Find where the given text appears and provide that cell's center as (X, Y) coordinate. 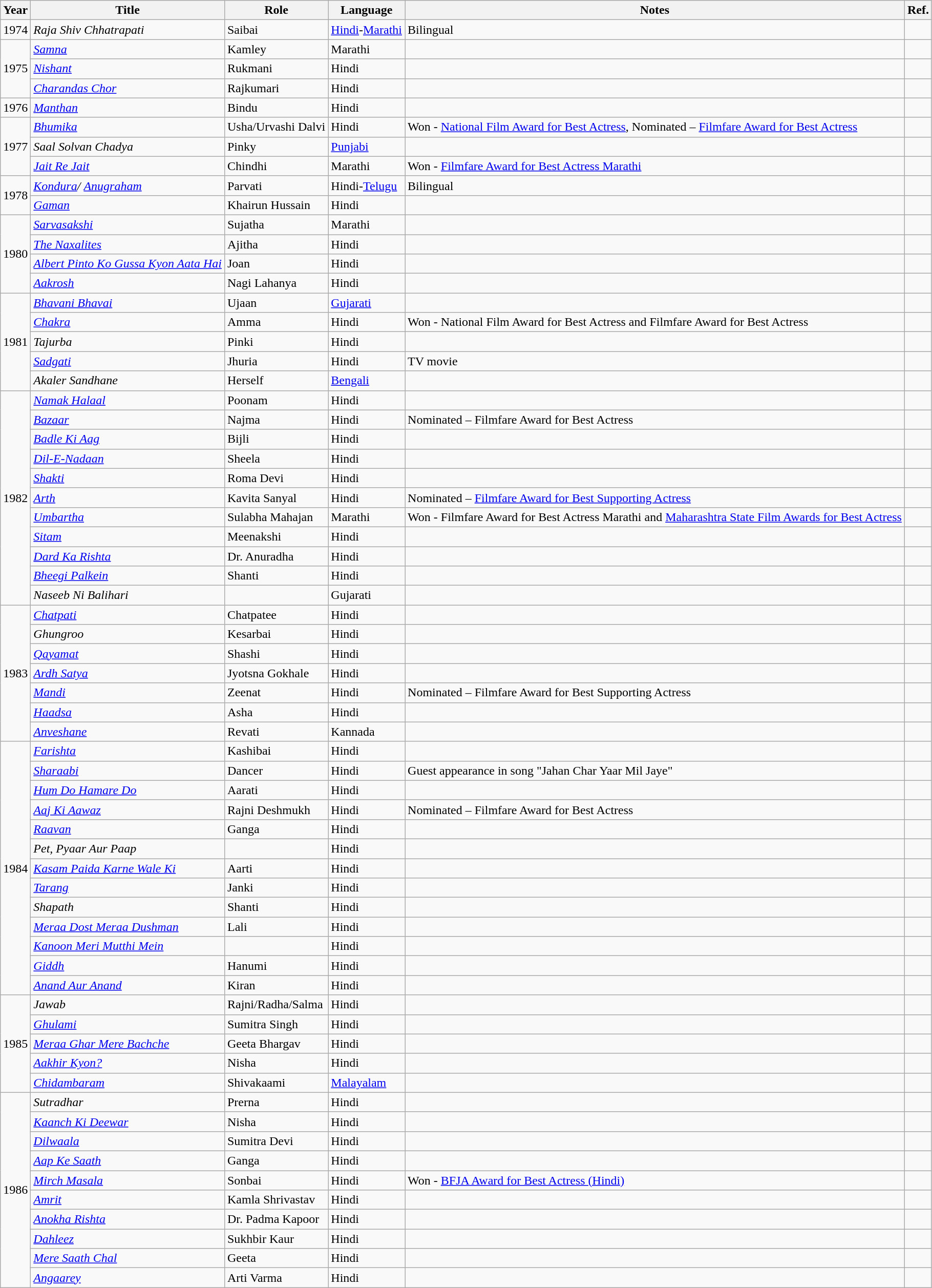
Notes (655, 10)
Amrit (128, 1200)
1978 (15, 195)
Sujatha (276, 224)
The Naxalites (128, 244)
Pinky (276, 147)
Sarvasakshi (128, 224)
Won - National Film Award for Best Actress and Filmfare Award for Best Actress (655, 322)
Kesarbai (276, 634)
Malayalam (367, 1083)
Dr. Padma Kapoor (276, 1219)
Mandi (128, 693)
Najma (276, 420)
Asha (276, 712)
Arth (128, 497)
Lali (276, 927)
Ghungroo (128, 634)
Aarati (276, 790)
Chatpati (128, 615)
Revati (276, 732)
TV movie (655, 361)
Won - Filmfare Award for Best Actress Marathi (655, 166)
Kaanch Ki Deewar (128, 1121)
Won - National Film Award for Best Actress, Nominated – Filmfare Award for Best Actress (655, 127)
Chakra (128, 322)
Raja Shiv Chhatrapati (128, 30)
Sutradhar (128, 1102)
1976 (15, 108)
Ardh Satya (128, 673)
Haadsa (128, 712)
Mere Saath Chal (128, 1258)
Angaarey (128, 1278)
Sadgati (128, 361)
Usha/Urvashi Dalvi (276, 127)
Joan (276, 264)
Farishta (128, 751)
Dilwaala (128, 1141)
1981 (15, 342)
Sukhbir Kaur (276, 1239)
Hindi-Marathi (367, 30)
Parvati (276, 185)
Kavita Sanyal (276, 497)
Shivakaami (276, 1083)
Rajkumari (276, 88)
Giddh (128, 966)
Zeenat (276, 693)
Albert Pinto Ko Gussa Kyon Aata Hai (128, 264)
Geeta (276, 1258)
Aakhir Kyon? (128, 1063)
Sharaabi (128, 771)
Dard Ka Rishta (128, 556)
1980 (15, 254)
1985 (15, 1044)
Sheela (276, 459)
Bindu (276, 108)
Ghulami (128, 1024)
Roma Devi (276, 478)
Language (367, 10)
Sumitra Devi (276, 1141)
Meraa Ghar Mere Bachche (128, 1044)
Manthan (128, 108)
Meraa Dost Meraa Dushman (128, 927)
Shashi (276, 654)
Akaler Sandhane (128, 381)
Janki (276, 888)
Kamley (276, 49)
Kasam Paida Karne Wale Ki (128, 868)
Guest appearance in song "Jahan Char Yaar Mil Jaye" (655, 771)
Geeta Bhargav (276, 1044)
Punjabi (367, 147)
Sitam (128, 536)
Aap Ke Saath (128, 1160)
Umbartha (128, 517)
Arti Varma (276, 1278)
Rukmani (276, 69)
Mirch Masala (128, 1180)
Saibai (276, 30)
Naseeb Ni Balihari (128, 595)
Kondura/ Anugraham (128, 185)
Title (128, 10)
1984 (15, 868)
Amma (276, 322)
Raavan (128, 829)
Chindhi (276, 166)
Nagi Lahanya (276, 283)
Ajitha (276, 244)
Role (276, 10)
Sonbai (276, 1180)
Anand Aur Anand (128, 985)
Hanumi (276, 966)
Bijli (276, 439)
Tarang (128, 888)
Poonam (276, 400)
Chatpatee (276, 615)
Jait Re Jait (128, 166)
Jawab (128, 1005)
Rajni/Radha/Salma (276, 1005)
Prerna (276, 1102)
Bengali (367, 381)
Jyotsna Gokhale (276, 673)
Gaman (128, 205)
Qayamat (128, 654)
Ref. (918, 10)
Chidambaram (128, 1083)
Won - BFJA Award for Best Actress (Hindi) (655, 1180)
Meenakshi (276, 536)
Saal Solvan Chadya (128, 147)
Dr. Anuradha (276, 556)
Samna (128, 49)
Year (15, 10)
Khairun Hussain (276, 205)
Dahleez (128, 1239)
Hum Do Hamare Do (128, 790)
Anokha Rishta (128, 1219)
Dil-E-Nadaan (128, 459)
Hindi-Telugu (367, 185)
1982 (15, 498)
1986 (15, 1190)
Won - Filmfare Award for Best Actress Marathi and Maharashtra State Film Awards for Best Actress (655, 517)
1974 (15, 30)
Herself (276, 381)
Sumitra Singh (276, 1024)
Bhumika (128, 127)
Dancer (276, 771)
Aaj Ki Aawaz (128, 809)
Kiran (276, 985)
Shapath (128, 907)
Ujaan (276, 303)
Bhavani Bhavai (128, 303)
Shakti (128, 478)
Anveshane (128, 732)
Kamla Shrivastav (276, 1200)
Aakrosh (128, 283)
Pet, Pyaar Aur Paap (128, 848)
1983 (15, 673)
Tajurba (128, 342)
Kashibai (276, 751)
Jhuria (276, 361)
Nishant (128, 69)
Rajni Deshmukh (276, 809)
Charandas Chor (128, 88)
Kannada (367, 732)
Bazaar (128, 420)
Pinki (276, 342)
Aarti (276, 868)
1975 (15, 69)
Bheegi Palkein (128, 576)
Sulabha Mahajan (276, 517)
Kanoon Meri Mutthi Mein (128, 946)
Badle Ki Aag (128, 439)
Namak Halaal (128, 400)
1977 (15, 147)
